Locate the cell with the specified text and output its [x, y] center coordinate. 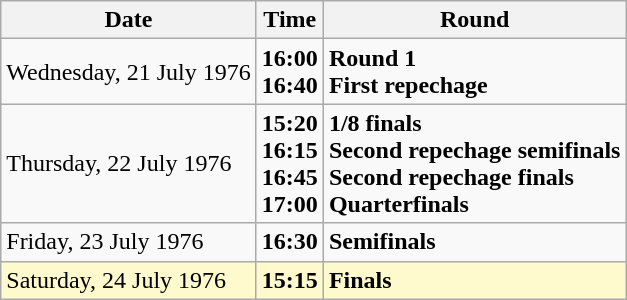
Saturday, 24 July 1976 [129, 280]
Round 1First repechage [474, 72]
Round [474, 20]
Semifinals [474, 242]
16:0016:40 [290, 72]
16:30 [290, 242]
Finals [474, 280]
Time [290, 20]
15:2016:1516:4517:00 [290, 164]
Wednesday, 21 July 1976 [129, 72]
Thursday, 22 July 1976 [129, 164]
Date [129, 20]
15:15 [290, 280]
Friday, 23 July 1976 [129, 242]
1/8 finalsSecond repechage semifinalsSecond repechage finalsQuarterfinals [474, 164]
